From the cell containing the given text, extract its center point as (X, Y) coordinate. 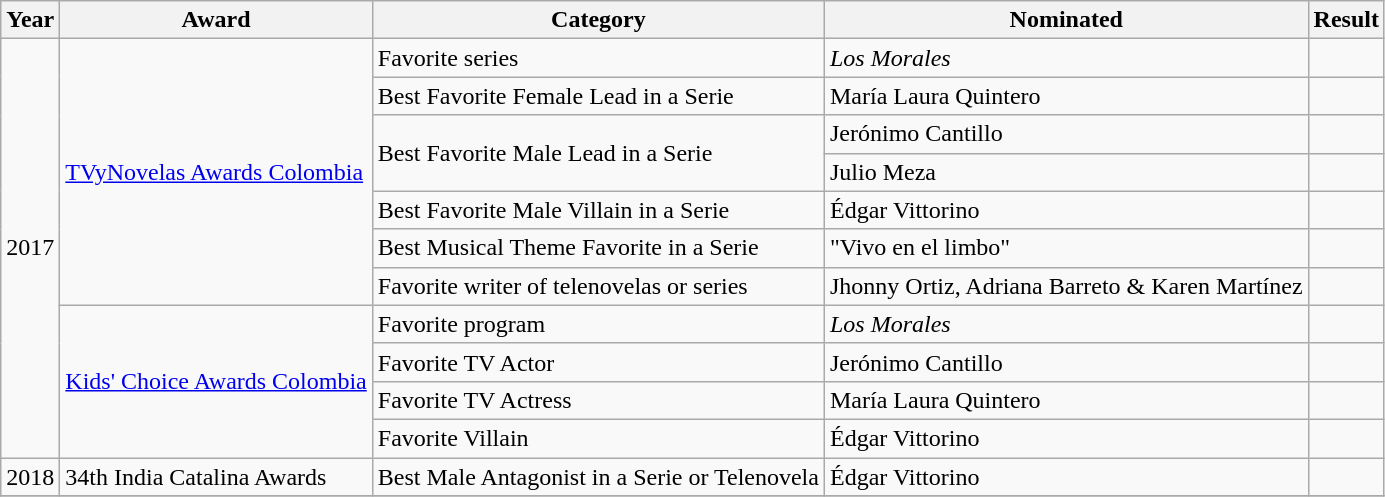
TVyNovelas Awards Colombia (216, 172)
34th India Catalina Awards (216, 477)
Favorite TV Actor (598, 362)
Best Favorite Male Villain in a Serie (598, 210)
Favorite Villain (598, 438)
Favorite series (598, 58)
Best Male Antagonist in a Serie or Telenovela (598, 477)
"Vivo en el limbo" (1066, 248)
Jhonny Ortiz, Adriana Barreto & Karen Martínez (1066, 286)
Best Favorite Female Lead in a Serie (598, 96)
Julio Meza (1066, 172)
Favorite TV Actress (598, 400)
Favorite writer of telenovelas or series (598, 286)
Category (598, 20)
2018 (30, 477)
Best Favorite Male Lead in a Serie (598, 153)
Year (30, 20)
Kids' Choice Awards Colombia (216, 381)
Best Musical Theme Favorite in a Serie (598, 248)
Favorite program (598, 324)
Nominated (1066, 20)
2017 (30, 248)
Result (1346, 20)
Award (216, 20)
